Determine the (x, y) coordinate at the center of the cell enclosing the given text.  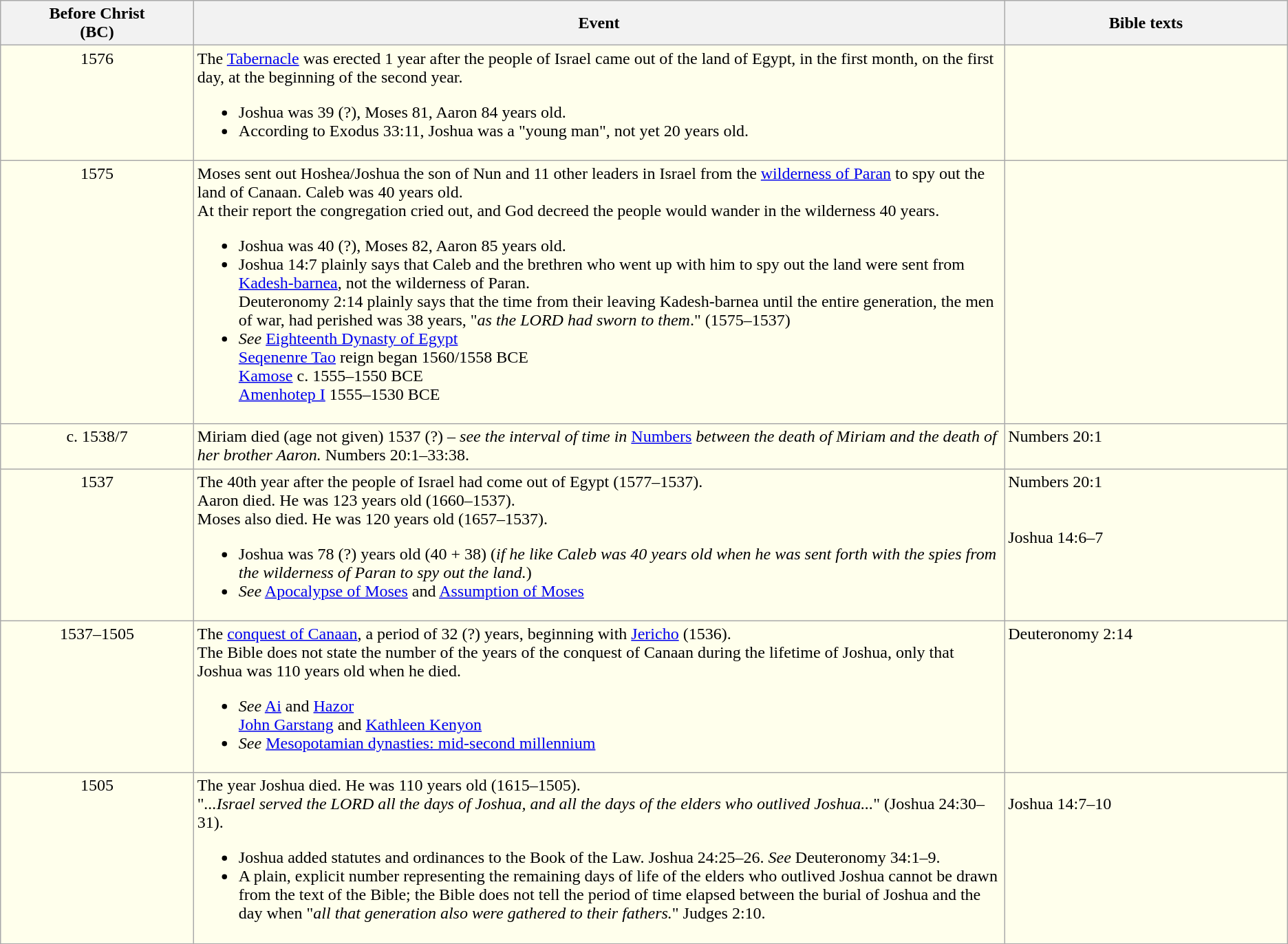
1505 (98, 858)
1576 (98, 103)
1537 (98, 545)
Bible texts (1146, 23)
Before Christ(BC) (98, 23)
c. 1538/7 (98, 446)
Joshua 14:7–10 (1146, 858)
Numbers 20:1 (1146, 446)
Numbers 20:1 Joshua 14:6–7 (1146, 545)
1575 (98, 292)
Deuteronomy 2:14 (1146, 696)
1537–1505 (98, 696)
Event (599, 23)
